Determine the [X, Y] coordinate at the center of the cell enclosing the given text.  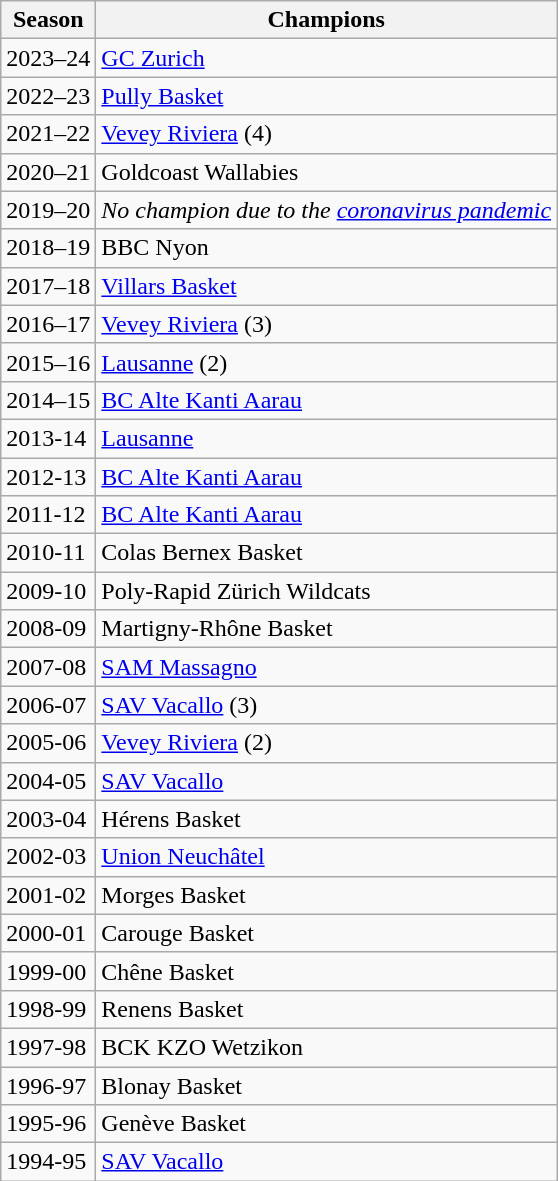
SAV Vacallo (3) [326, 705]
Union Neuchâtel [326, 857]
Goldcoast Wallabies [326, 172]
2020–21 [48, 172]
2001-02 [48, 895]
BCK KZO Wetzikon [326, 1047]
Renens Basket [326, 1009]
2011-12 [48, 515]
1998-99 [48, 1009]
Chêne Basket [326, 971]
2016–17 [48, 324]
Poly-Rapid Zürich Wildcats [326, 591]
Lausanne (2) [326, 362]
2012-13 [48, 477]
Martigny-Rhône Basket [326, 629]
2021–22 [48, 134]
No champion due to the coronavirus pandemic [326, 210]
2013-14 [48, 438]
2006-07 [48, 705]
BBC Nyon [326, 248]
Colas Bernex Basket [326, 553]
Blonay Basket [326, 1085]
2018–19 [48, 248]
Vevey Riviera (2) [326, 743]
2022–23 [48, 96]
2010-11 [48, 553]
2019–20 [48, 210]
Hérens Basket [326, 819]
1996-97 [48, 1085]
2007-08 [48, 667]
2003-04 [48, 819]
1994-95 [48, 1162]
2015–16 [48, 362]
2004-05 [48, 781]
Vevey Riviera (3) [326, 324]
Champions [326, 20]
Villars Basket [326, 286]
2023–24 [48, 58]
1997-98 [48, 1047]
2008-09 [48, 629]
2000-01 [48, 933]
Morges Basket [326, 895]
2014–15 [48, 400]
Pully Basket [326, 96]
GC Zurich [326, 58]
2017–18 [48, 286]
Genève Basket [326, 1124]
2009-10 [48, 591]
1999-00 [48, 971]
Vevey Riviera (4) [326, 134]
1995-96 [48, 1124]
2005-06 [48, 743]
2002-03 [48, 857]
Lausanne [326, 438]
Carouge Basket [326, 933]
Season [48, 20]
SAM Massagno [326, 667]
